Provide the [X, Y] coordinate of the cell's center where the given text is located.  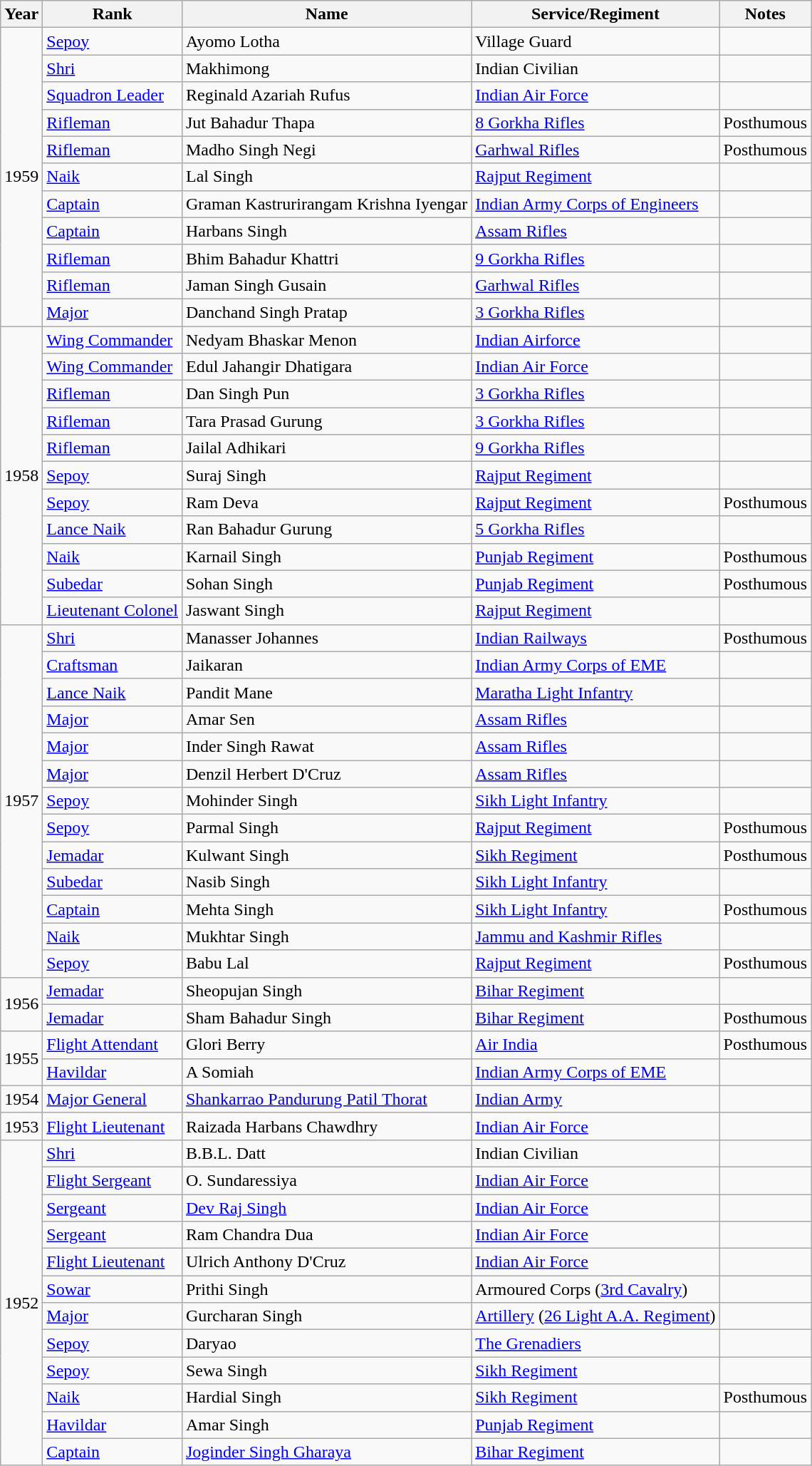
Parmal Singh [326, 828]
Lieutenant Colonel [113, 611]
Indian Army [595, 1099]
Makhimong [326, 68]
The Grenadiers [595, 1343]
Danchand Singh Pratap [326, 312]
Shankarrao Pandurung Patil Thorat [326, 1099]
Jailal Adhikari [326, 448]
Armoured Corps (3rd Cavalry) [595, 1289]
Prithi Singh [326, 1289]
Indian Airforce [595, 340]
Flight Sergeant [113, 1180]
Hardial Singh [326, 1398]
5 Gorkha Rifles [595, 530]
Craftsman [113, 665]
1956 [21, 1004]
1958 [21, 476]
8 Gorkha Rifles [595, 123]
Joginder Singh Gharaya [326, 1452]
Jaswant Singh [326, 611]
Ram Deva [326, 502]
Babu Lal [326, 964]
Sham Bahadur Singh [326, 1018]
Squadron Leader [113, 96]
Indian Army Corps of Engineers [595, 204]
Reginald Azariah Rufus [326, 96]
Ram Chandra Dua [326, 1235]
Dev Raj Singh [326, 1208]
Artillery (26 Light A.A. Regiment) [595, 1316]
B.B.L. Datt [326, 1153]
Name [326, 14]
Kulwant Singh [326, 855]
Amar Sen [326, 719]
Madho Singh Negi [326, 150]
Sowar [113, 1289]
Jaikaran [326, 665]
Flight Attendant [113, 1045]
Graman Kastrurirangam Krishna Iyengar [326, 204]
Harbans Singh [326, 231]
Jaman Singh Gusain [326, 285]
Ulrich Anthony D'Cruz [326, 1262]
Nedyam Bhaskar Menon [326, 340]
Nasib Singh [326, 882]
Indian Railways [595, 638]
1952 [21, 1303]
Notes [765, 14]
Dan Singh Pun [326, 394]
Rank [113, 14]
Service/Regiment [595, 14]
Major General [113, 1099]
1953 [21, 1126]
1954 [21, 1099]
Village Guard [595, 41]
Jammu and Kashmir Rifles [595, 936]
Maratha Light Infantry [595, 692]
Air India [595, 1045]
1959 [21, 177]
1957 [21, 801]
Year [21, 14]
Glori Berry [326, 1045]
Ayomo Lotha [326, 41]
Ran Bahadur Gurung [326, 530]
Bhim Bahadur Khattri [326, 258]
Pandit Mane [326, 692]
Sohan Singh [326, 584]
1955 [21, 1058]
Daryao [326, 1343]
Edul Jahangir Dhatigara [326, 367]
Lal Singh [326, 177]
Mohinder Singh [326, 801]
Gurcharan Singh [326, 1316]
Jut Bahadur Thapa [326, 123]
Amar Singh [326, 1425]
Tara Prasad Gurung [326, 421]
Mukhtar Singh [326, 936]
Karnail Singh [326, 557]
Raizada Harbans Chawdhry [326, 1126]
Sewa Singh [326, 1370]
O. Sundaressiya [326, 1180]
Mehta Singh [326, 909]
Sheopujan Singh [326, 991]
A Somiah [326, 1072]
Denzil Herbert D'Cruz [326, 773]
Manasser Johannes [326, 638]
Suraj Singh [326, 475]
Inder Singh Rawat [326, 746]
